Pinpoint the cell where the given text exists, returning its (x, y) midpoint coordinate. 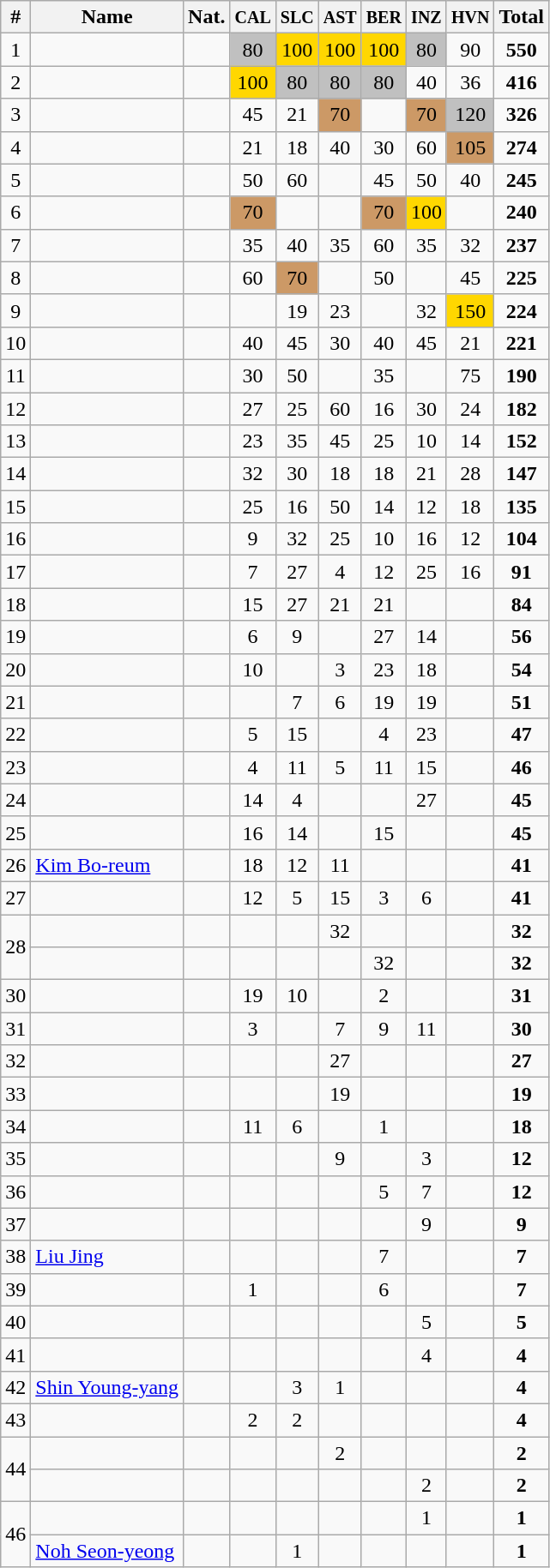
190 (522, 375)
75 (470, 375)
182 (522, 409)
39 (15, 1289)
47 (522, 735)
152 (522, 442)
INZ (426, 17)
Noh Seon-yeong (107, 1551)
37 (15, 1224)
CAL (252, 17)
13 (15, 442)
150 (470, 310)
Total (522, 17)
20 (15, 670)
BER (384, 17)
Name (107, 17)
416 (522, 82)
Liu Jing (107, 1257)
SLC (297, 17)
225 (522, 278)
22 (15, 735)
34 (15, 1126)
135 (522, 507)
26 (15, 865)
44 (15, 1469)
38 (15, 1257)
42 (15, 1387)
147 (522, 474)
550 (522, 50)
8 (15, 278)
AST (340, 17)
HVN (470, 17)
84 (522, 604)
245 (522, 180)
120 (470, 115)
54 (522, 670)
Nat. (207, 17)
91 (522, 572)
# (15, 17)
237 (522, 245)
274 (522, 147)
326 (522, 115)
104 (522, 539)
221 (522, 343)
105 (470, 147)
240 (522, 213)
Shin Young-yang (107, 1387)
33 (15, 1094)
56 (522, 637)
224 (522, 310)
Kim Bo-reum (107, 865)
17 (15, 572)
51 (522, 702)
43 (15, 1420)
90 (470, 50)
